For the text-containing cell, return its midpoint in [x, y] coordinate format. 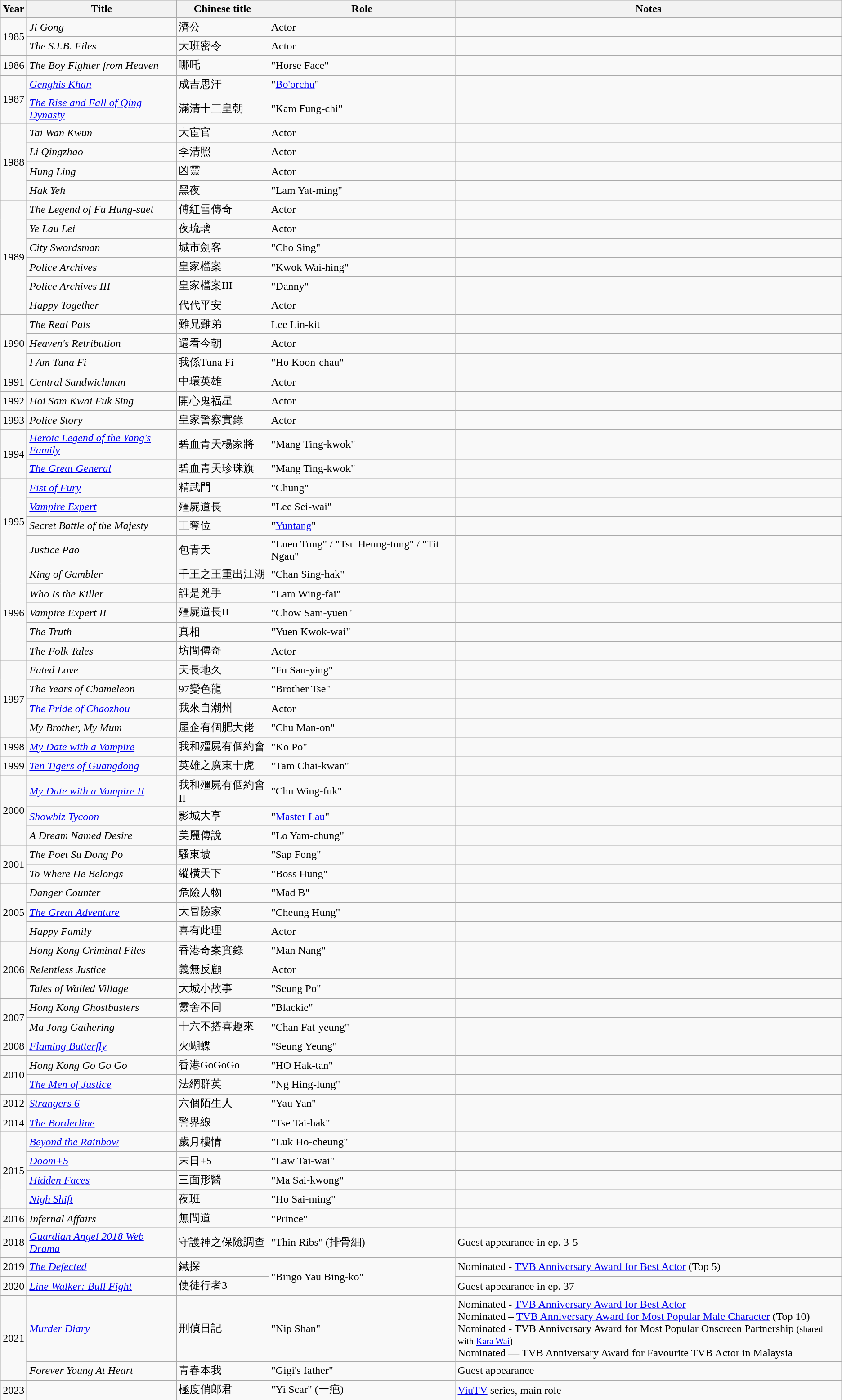
Guest appearance [649, 1371]
Infernal Affairs [102, 1218]
"Ng Hing-lung" [362, 1084]
大冒險家 [223, 912]
青春本我 [223, 1371]
"Luen Tung" / "Tsu Heung-tung" / "Tit Ngau" [362, 550]
The Boy Fighter from Heaven [102, 66]
The Rise and Fall of Qing Dynasty [102, 109]
Secret Battle of the Majesty [102, 526]
義無反顧 [223, 970]
坊間傳奇 [223, 651]
我來自潮州 [223, 708]
Tales of Walled Village [102, 989]
Lee Lin-kit [362, 325]
美麗傳說 [223, 836]
"Yau Yan" [362, 1104]
Ten Tigers of Guangdong [102, 766]
"Cho Sing" [362, 248]
"Prince" [362, 1218]
Police Archives [102, 267]
"Thin Ribs" (排骨細) [362, 1243]
Doom+5 [102, 1161]
The Legend of Fu Hung-suet [102, 210]
Forever Young At Heart [102, 1371]
殭屍道長 [223, 507]
香港GoGoGo [223, 1065]
The S.I.B. Files [102, 46]
皇家檔案III [223, 286]
真相 [223, 632]
大班密令 [223, 46]
"Chu Man-on" [362, 728]
The Folk Tales [102, 651]
"Cheung Hung" [362, 912]
2015 [13, 1171]
Year [13, 9]
"Ma Sai-kwong" [362, 1180]
代代平安 [223, 305]
2001 [13, 864]
The Borderline [102, 1123]
皇家警察實錄 [223, 420]
Vampire Expert II [102, 613]
火蝴蝶 [223, 1046]
天長地久 [223, 670]
Fist of Fury [102, 488]
Happy Family [102, 931]
Fated Love [102, 670]
"Lam Yat-ming" [362, 191]
歲月樓情 [223, 1142]
Central Sandwichman [102, 381]
我和殭屍有個約會 [223, 747]
Who Is the Killer [102, 594]
包青天 [223, 550]
Strangers 6 [102, 1104]
難兄難弟 [223, 325]
Li Qingzhao [102, 152]
殭屍道長II [223, 613]
靈舍不同 [223, 1008]
Ji Gong [102, 27]
"Seung Po" [362, 989]
Hak Yeh [102, 191]
1999 [13, 766]
"Bingo Yau Bing-ko" [362, 1277]
1989 [13, 257]
1996 [13, 613]
2014 [13, 1123]
影城大亨 [223, 816]
我係Tuna Fi [223, 363]
2023 [13, 1390]
"Kwok Wai-hing" [362, 267]
"Law Tai-wai" [362, 1161]
Showbiz Tycoon [102, 816]
大宦官 [223, 133]
皇家檔案 [223, 267]
濟公 [223, 27]
Hong Kong Criminal Files [102, 950]
"Yuntang" [362, 526]
My Date with a Vampire [102, 747]
"Gigi's father" [362, 1371]
1987 [13, 99]
2021 [13, 1338]
To Where He Belongs [102, 874]
六個陌生人 [223, 1104]
末日+5 [223, 1161]
大城小故事 [223, 989]
Role [362, 9]
Heaven's Retribution [102, 344]
縱橫天下 [223, 874]
ViuTV series, main role [649, 1390]
"Ko Po" [362, 747]
夜班 [223, 1199]
喜有此理 [223, 931]
Hong Kong Go Go Go [102, 1065]
"Tam Chai-kwan" [362, 766]
I Am Tuna Fi [102, 363]
2012 [13, 1104]
Tai Wan Kwun [102, 133]
"Yi Scar" (一疤) [362, 1390]
李清照 [223, 152]
Chinese title [223, 9]
"Danny" [362, 286]
1991 [13, 381]
"Brother Tse" [362, 689]
屋企有個肥大佬 [223, 728]
Hung Ling [102, 171]
The Poet Su Dong Po [102, 855]
The Real Pals [102, 325]
Ye Lau Lei [102, 229]
極度俏郎君 [223, 1390]
The Men of Justice [102, 1084]
英雄之廣東十虎 [223, 766]
凶靈 [223, 171]
1986 [13, 66]
Happy Together [102, 305]
Hoi Sam Kwai Fuk Sing [102, 401]
Police Archives III [102, 286]
1993 [13, 420]
Ma Jong Gathering [102, 1027]
碧血青天楊家將 [223, 444]
The Great General [102, 469]
"Chung" [362, 488]
My Date with a Vampire II [102, 791]
The Pride of Chaozhou [102, 708]
香港奇案實錄 [223, 950]
Relentless Justice [102, 970]
"Kam Fung-chi" [362, 109]
傅紅雪傳奇 [223, 210]
Flaming Butterfly [102, 1046]
My Brother, My Mum [102, 728]
2006 [13, 969]
2000 [13, 811]
還看今朝 [223, 344]
使徒行者3 [223, 1286]
Heroic Legend of the Yang's Family [102, 444]
"Seung Yeung" [362, 1046]
97變色龍 [223, 689]
"Lo Yam-chung" [362, 836]
1998 [13, 747]
Nominated - TVB Anniversary Award for Best Actor (Top 5) [649, 1267]
精武門 [223, 488]
2019 [13, 1267]
"Lam Wing-fai" [362, 594]
1988 [13, 162]
2007 [13, 1018]
The Great Adventure [102, 912]
"Ho Koon-chau" [362, 363]
Nigh Shift [102, 1199]
2016 [13, 1218]
夜琉璃 [223, 229]
Justice Pao [102, 550]
1992 [13, 401]
"Chow Sam-yuen" [362, 613]
"Ho Sai-ming" [362, 1199]
刑偵日記 [223, 1328]
"Master Lau" [362, 816]
Hong Kong Ghostbusters [102, 1008]
1994 [13, 454]
王奪位 [223, 526]
"Man Nang" [362, 950]
城市劍客 [223, 248]
我和殭屍有個約會II [223, 791]
The Truth [102, 632]
1985 [13, 37]
Hidden Faces [102, 1180]
"Tse Tai-hak" [362, 1123]
2020 [13, 1286]
Guardian Angel 2018 Web Drama [102, 1243]
"Nip Shan" [362, 1328]
The Defected [102, 1267]
黑夜 [223, 191]
2018 [13, 1243]
誰是兇手 [223, 594]
Vampire Expert [102, 507]
Danger Counter [102, 893]
十六不搭喜趣來 [223, 1027]
"Mad B" [362, 893]
King of Gambler [102, 575]
1997 [13, 699]
Beyond the Rainbow [102, 1142]
"Lee Sei-wai" [362, 507]
1990 [13, 344]
"Sap Fong" [362, 855]
The Years of Chameleon [102, 689]
守護神之保險調查 [223, 1243]
滿清十三皇朝 [223, 109]
成吉思汗 [223, 85]
1995 [13, 522]
"Chu Wing-fuk" [362, 791]
法網群英 [223, 1084]
Title [102, 9]
"Chan Fat-yeung" [362, 1027]
千王之王重出江湖 [223, 575]
Guest appearance in ep. 37 [649, 1286]
"HO Hak-tan" [362, 1065]
哪吒 [223, 66]
City Swordsman [102, 248]
Notes [649, 9]
騷東坡 [223, 855]
2010 [13, 1075]
Genghis Khan [102, 85]
"Fu Sau-ying" [362, 670]
2008 [13, 1046]
"Luk Ho-cheung" [362, 1142]
鐵探 [223, 1267]
危險人物 [223, 893]
警界線 [223, 1123]
開心鬼福星 [223, 401]
無間道 [223, 1218]
Murder Diary [102, 1328]
"Blackie" [362, 1008]
Guest appearance in ep. 3-5 [649, 1243]
"Yuen Kwok-wai" [362, 632]
"Boss Hung" [362, 874]
中環英雄 [223, 381]
"Bo'orchu" [362, 85]
"Horse Face" [362, 66]
A Dream Named Desire [102, 836]
2005 [13, 912]
碧血青天珍珠旗 [223, 469]
"Chan Sing-hak" [362, 575]
Police Story [102, 420]
Line Walker: Bull Fight [102, 1286]
三面形醫 [223, 1180]
